Pinpoint the cell where the given text exists, returning its (X, Y) midpoint coordinate. 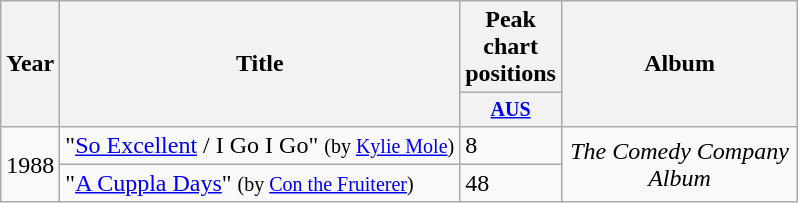
Album (679, 64)
Peak chart positions (511, 47)
"So Excellent / I Go I Go" (by Kylie Mole) (260, 145)
The Comedy Company Album (679, 164)
48 (511, 183)
"A Cuppla Days" (by Con the Fruiterer) (260, 183)
8 (511, 145)
Title (260, 64)
AUS (511, 110)
1988 (30, 164)
Year (30, 64)
